Locate the cell with the specified text and output its [X, Y] center coordinate. 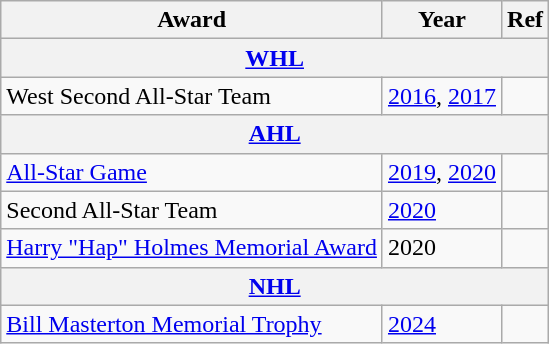
Bill Masterton Memorial Trophy [192, 324]
Harry "Hap" Holmes Memorial Award [192, 248]
NHL [275, 286]
2019, 2020 [442, 172]
Year [442, 20]
Ref [526, 20]
Second All-Star Team [192, 210]
WHL [275, 58]
AHL [275, 134]
West Second All-Star Team [192, 96]
2024 [442, 324]
All-Star Game [192, 172]
2016, 2017 [442, 96]
Award [192, 20]
